Detect which cell encompasses the target text, then output its [x, y] center coordinate. 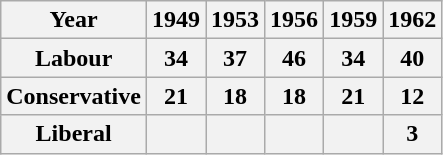
1956 [294, 20]
Year [74, 20]
1959 [354, 20]
37 [236, 58]
1962 [412, 20]
3 [412, 134]
Conservative [74, 96]
Liberal [74, 134]
Labour [74, 58]
1953 [236, 20]
12 [412, 96]
40 [412, 58]
46 [294, 58]
1949 [176, 20]
